Identify which cell holds the provided text, then report its [x, y] central coordinate. 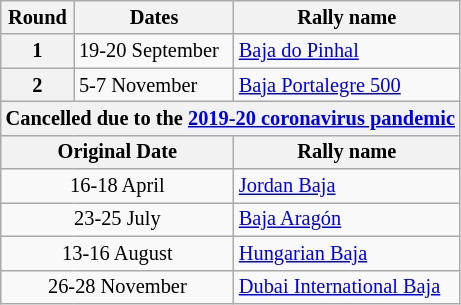
26-28 November [118, 287]
Baja do Pinhal [347, 51]
Cancelled due to the 2019-20 coronavirus pandemic [230, 118]
Dubai International Baja [347, 287]
13-16 August [118, 253]
Original Date [118, 152]
Baja Aragón [347, 219]
16-18 April [118, 186]
23-25 July [118, 219]
5-7 November [154, 85]
Round [38, 17]
2 [38, 85]
Dates [154, 17]
19-20 September [154, 51]
Jordan Baja [347, 186]
Hungarian Baja [347, 253]
1 [38, 51]
Baja Portalegre 500 [347, 85]
